Provide the (X, Y) coordinate of the cell's center where the given text is located.  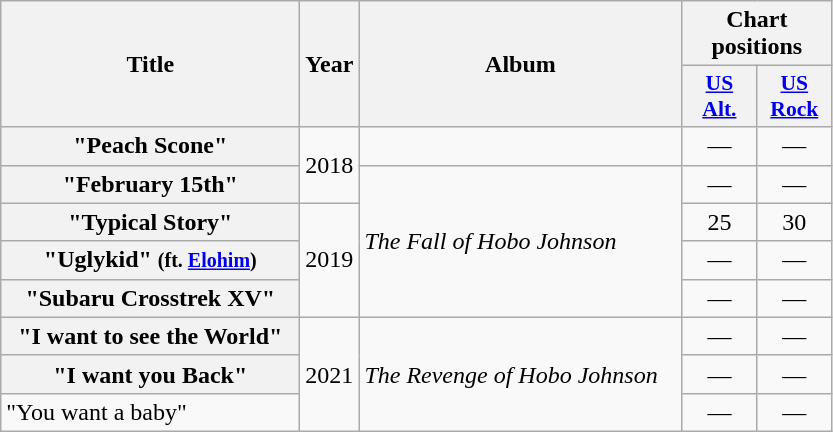
"Subaru Crosstrek XV" (150, 298)
"You want a baby" (150, 412)
2021 (330, 374)
"Peach Scone" (150, 146)
2018 (330, 165)
"I want to see the World" (150, 336)
Title (150, 64)
"Typical Story" (150, 222)
2019 (330, 260)
"I want you Back" (150, 374)
Album (520, 64)
Chart positions (757, 34)
"Uglykid" (ft. Elohim) (150, 260)
The Fall of Hobo Johnson (520, 241)
The Revenge of Hobo Johnson (520, 374)
Year (330, 64)
US Alt. (720, 96)
US Rock (794, 96)
30 (794, 222)
25 (720, 222)
"February 15th" (150, 184)
